Identify which cell holds the provided text, then report its (x, y) central coordinate. 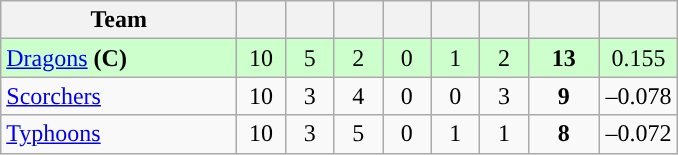
9 (564, 96)
0.155 (638, 58)
Typhoons (119, 134)
–0.078 (638, 96)
13 (564, 58)
Dragons (C) (119, 58)
–0.072 (638, 134)
Scorchers (119, 96)
Team (119, 20)
4 (358, 96)
8 (564, 134)
